Locate the cell with the specified text and output its (X, Y) center coordinate. 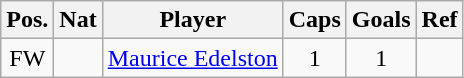
Caps (314, 20)
Nat (78, 20)
Maurice Edelston (192, 58)
FW (28, 58)
Player (192, 20)
Ref (440, 20)
Pos. (28, 20)
Goals (381, 20)
